Scan for the cell matching the given text and deliver its [X, Y] coordinate at center. 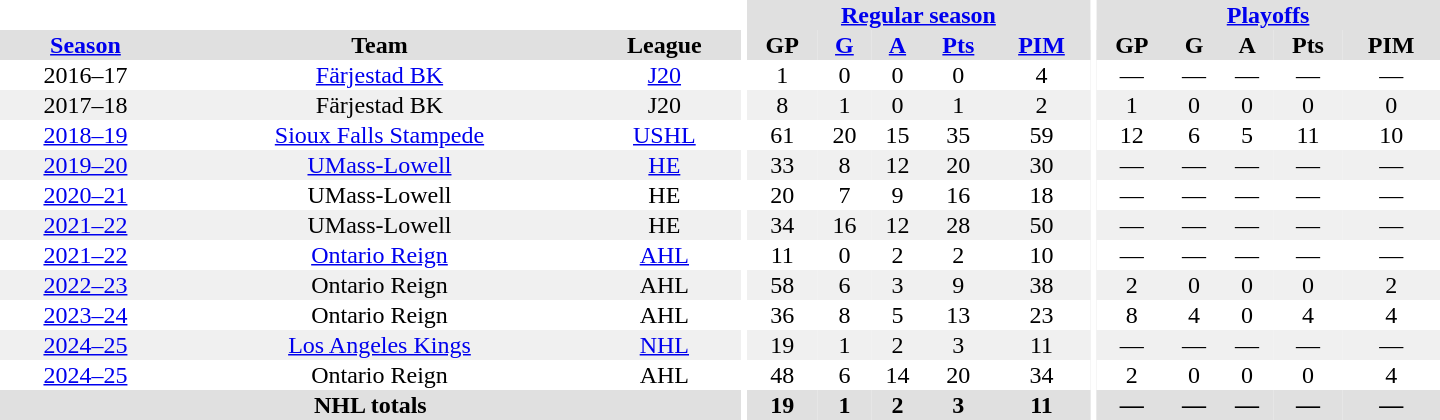
15 [898, 135]
48 [782, 375]
23 [1042, 315]
36 [782, 315]
Los Angeles Kings [380, 345]
18 [1042, 195]
7 [844, 195]
59 [1042, 135]
13 [958, 315]
2017–18 [86, 105]
Team [380, 45]
NHL [664, 345]
Season [86, 45]
14 [898, 375]
2020–21 [86, 195]
2016–17 [86, 75]
Sioux Falls Stampede [380, 135]
USHL [664, 135]
38 [1042, 285]
2019–20 [86, 165]
35 [958, 135]
NHL totals [370, 405]
Regular season [919, 15]
33 [782, 165]
Playoffs [1268, 15]
50 [1042, 225]
2022–23 [86, 285]
30 [1042, 165]
61 [782, 135]
2023–24 [86, 315]
28 [958, 225]
League [664, 45]
2018–19 [86, 135]
58 [782, 285]
